For the text-containing cell, return its midpoint in [X, Y] coordinate format. 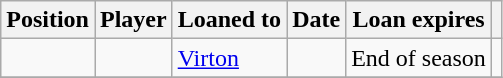
Virton [229, 58]
Loaned to [229, 20]
Player [133, 20]
Loan expires [419, 20]
End of season [419, 58]
Position [48, 20]
Date [316, 20]
